Return the (x, y) coordinate for the center point of the cell that contains the specified text.  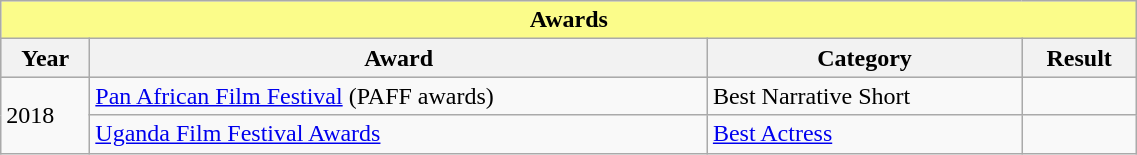
Best Narrative Short (864, 96)
Pan African Film Festival (PAFF awards) (399, 96)
Best Actress (864, 134)
Awards (569, 20)
Result (1080, 58)
Year (46, 58)
Award (399, 58)
2018 (46, 115)
Uganda Film Festival Awards (399, 134)
Category (864, 58)
